For the text-containing cell, return its midpoint in [X, Y] coordinate format. 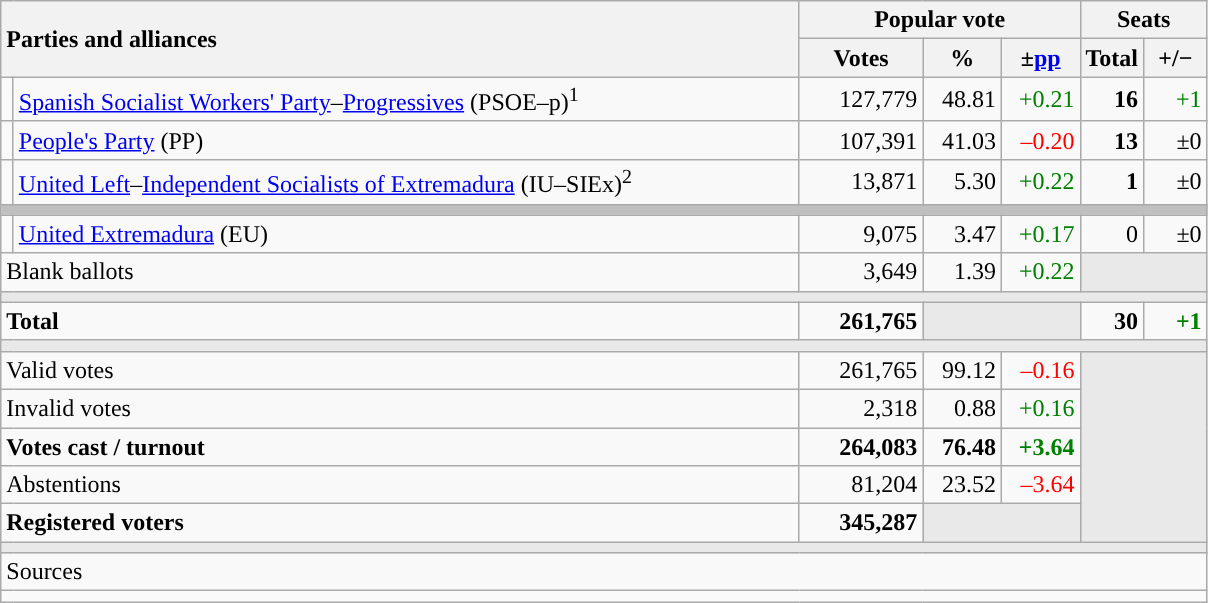
+0.21 [1040, 100]
Seats [1144, 20]
127,779 [861, 100]
People's Party (PP) [406, 140]
Blank ballots [400, 272]
48.81 [962, 100]
30 [1112, 321]
Parties and alliances [400, 39]
% [962, 58]
Votes [861, 58]
3.47 [962, 234]
0 [1112, 234]
41.03 [962, 140]
±pp [1040, 58]
107,391 [861, 140]
76.48 [962, 447]
345,287 [861, 523]
1 [1112, 182]
+3.64 [1040, 447]
16 [1112, 100]
Valid votes [400, 370]
+/− [1176, 58]
Sources [604, 572]
1.39 [962, 272]
99.12 [962, 370]
13 [1112, 140]
+0.16 [1040, 408]
81,204 [861, 485]
United Left–Independent Socialists of Extremadura (IU–SIEx)2 [406, 182]
Spanish Socialist Workers' Party–Progressives (PSOE–p)1 [406, 100]
Votes cast / turnout [400, 447]
13,871 [861, 182]
2,318 [861, 408]
23.52 [962, 485]
9,075 [861, 234]
Popular vote [940, 20]
Invalid votes [400, 408]
United Extremadura (EU) [406, 234]
–3.64 [1040, 485]
5.30 [962, 182]
264,083 [861, 447]
Abstentions [400, 485]
–0.20 [1040, 140]
3,649 [861, 272]
+0.17 [1040, 234]
Registered voters [400, 523]
0.88 [962, 408]
–0.16 [1040, 370]
